Capture the cell that displays the provided text and extract its (x, y) central coordinate. 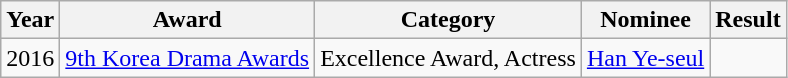
2016 (30, 58)
9th Korea Drama Awards (188, 58)
Award (188, 20)
Han Ye-seul (645, 58)
Year (30, 20)
Nominee (645, 20)
Category (448, 20)
Result (748, 20)
Excellence Award, Actress (448, 58)
